Return the [x, y] coordinate for the center point of the cell that contains the specified text.  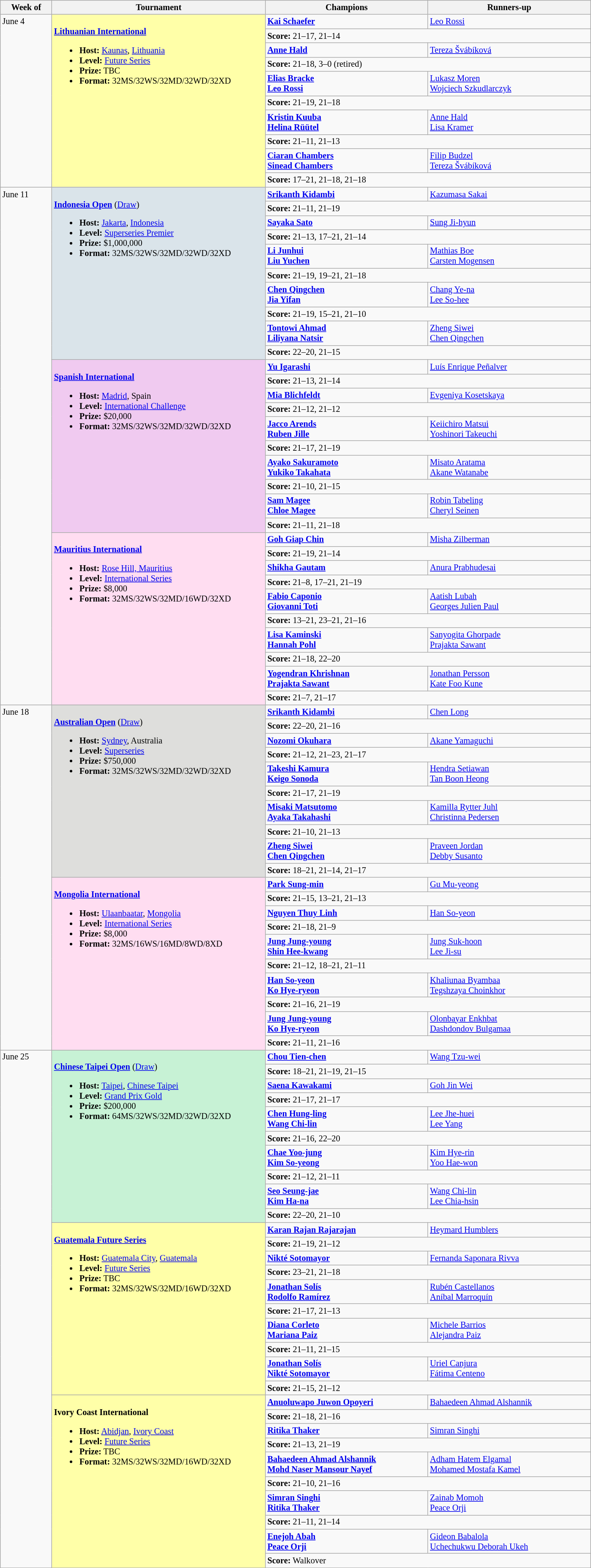
Saena Kawakami [347, 1086]
Nguyen Thuy Linh [347, 913]
Score: 21–10, 21–13 [428, 832]
Misato Aratama Akane Watanabe [509, 467]
Evgeniya Kosetskaya [509, 395]
Akane Yamaguchi [509, 740]
Takeshi Kamura Keigo Sonoda [347, 774]
Score: 21–10, 21–16 [428, 1484]
Nikté Sotomayor [347, 1258]
Elias Bracke Leo Rossi [347, 84]
Score: 21–7, 21–17 [428, 698]
Score: 21–11, 21–16 [428, 1043]
Chen Qingchen Jia Yifan [347, 294]
Hendra Setiawan Tan Boon Heong [509, 774]
Score: 21–15, 13–21, 21–13 [428, 898]
Uriel Canjura Fátima Centeno [509, 1369]
Lukasz Moren Wojciech Szkudlarczyk [509, 84]
Anne Hald Lisa Kramer [509, 122]
Sam Magee Chloe Magee [347, 506]
Karan Rajan Rajarajan [347, 1230]
Gideon Babalola Uchechukwu Deborah Ukeh [509, 1541]
Score: 21–19, 21–18 [428, 103]
Score: 21–13, 17–21, 21–14 [428, 237]
Ayako Sakuramoto Yukiko Takahata [347, 467]
Misha Zilberman [509, 539]
Olonbayar Enkhbat Dashdondov Bulgamaa [509, 1024]
Fabio Caponio Giovanni Toti [347, 601]
Score: 21–11, 21–15 [428, 1350]
Score: 21–16, 22–20 [428, 1138]
Bahaedeen Ahmad Alshannik Mohd Naser Mansour Nayef [347, 1464]
Wang Tzu-wei [509, 1057]
Score: 22–20, 21–16 [428, 726]
Chen Hung-ling Wang Chi-lin [347, 1119]
Score: 21–12, 21–11 [428, 1177]
Lithuanian InternationalHost: Kaunas, LithuaniaLevel: Future SeriesPrize: TBCFormat: 32MS/32WS/32MD/32WD/32XD [159, 101]
Score: 21–17, 21–17 [428, 1100]
Jung Suk-hoon Lee Ji-su [509, 946]
Kai Schaefer [347, 22]
Score: 22–20, 21–10 [428, 1215]
Score: 13–21, 23–21, 21–16 [428, 621]
Sung Ji-hyun [509, 223]
Score: 21–19, 19–21, 21–18 [428, 275]
Score: 21–12, 21–23, 21–17 [428, 754]
Tournament [159, 7]
Score: 21–18, 21–9 [428, 927]
Score: 21–18, 21–16 [428, 1416]
Score: 21–12, 21–12 [428, 409]
Score: 21–8, 17–21, 21–19 [428, 582]
Sanyogita Ghorpade Prajakta Sawant [509, 640]
Bahaedeen Ahmad Alshannik [509, 1402]
Gu Mu-yeong [509, 885]
Keiichiro Matsui Yoshinori Takeuchi [509, 429]
Spanish InternationalHost: Madrid, SpainLevel: International ChallengePrize: $20,000Format: 32MS/32WS/32MD/32WD/32XD [159, 446]
Jonathan Solís Nikté Sotomayor [347, 1369]
Robin Tabeling Cheryl Seinen [509, 506]
Filip Budzel Tereza Švábíková [509, 161]
Score: 23–21, 21–18 [428, 1272]
Score: 17–21, 21–18, 21–18 [428, 180]
Score: 21–13, 21–19 [428, 1445]
Mauritius InternationalHost: Rose Hill, MauritiusLevel: International SeriesPrize: $8,000Format: 32MS/32WS/32MD/16WD/32XD [159, 618]
Chen Long [509, 712]
Seo Seung-jae Kim Ha-na [347, 1196]
Jung Jung-young Ko Hye-ryeon [347, 1024]
Enejoh Abah Peace Orji [347, 1541]
Kristin Kuuba Helina Rüütel [347, 122]
June 4 [26, 101]
Chae Yoo-jung Kim So-yeong [347, 1157]
June 18 [26, 877]
Score: Walkover [428, 1560]
Diana Corleto Mariana Paiz [347, 1330]
Jung Jung-young Shin Hee-kwang [347, 946]
June 11 [26, 446]
Score: 21–18, 3–0 (retired) [428, 64]
Champions [347, 7]
Score: 21–19, 15–21, 21–10 [428, 314]
Wang Chi-lin Lee Chia-hsin [509, 1196]
Tereza Švábíková [509, 50]
Anne Hald [347, 50]
Score: 21–13, 21–14 [428, 381]
Score: 18–21, 21–14, 21–17 [428, 870]
Sayaka Sato [347, 223]
Shikha Gautam [347, 568]
Chinese Taipei Open (Draw)Host: Taipei, Chinese TaipeiLevel: Grand Prix GoldPrize: $200,000Format: 64MS/32WS/32MD/32WD/32XD [159, 1136]
Chang Ye-na Lee So-hee [509, 294]
Praveen Jordan Debby Susanto [509, 851]
Ciaran Chambers Sinead Chambers [347, 161]
Score: 21–11, 21–18 [428, 525]
Lee Jhe-huei Lee Yang [509, 1119]
Guatemala Future SeriesHost: Guatemala City, GuatemalaLevel: Future SeriesPrize: TBCFormat: 32MS/32WS/32MD/16WD/32XD [159, 1309]
Australian Open (Draw)Host: Sydney, AustraliaLevel: SuperseriesPrize: $750,000Format: 32MS/32WS/32MD/32WD/32XD [159, 791]
Tontowi Ahmad Liliyana Natsir [347, 333]
Yu Igarashi [347, 367]
Score: 21–18, 22–20 [428, 659]
Chou Tien-chen [347, 1057]
Goh Jin Wei [509, 1086]
Score: 21–11, 21–14 [428, 1522]
Score: 21–12, 18–21, 21–11 [428, 966]
Ivory Coast InternationalHost: Abidjan, Ivory CoastLevel: Future SeriesPrize: TBCFormat: 32MS/32WS/32MD/16WD/32XD [159, 1481]
Misaki Matsutomo Ayaka Takahashi [347, 812]
Goh Giap Chin [347, 539]
Simran Singhi [509, 1431]
Score: 21–10, 21–15 [428, 487]
Score: 21–19, 21–12 [428, 1244]
Li Junhui Liu Yuchen [347, 256]
Jonathan Persson Kate Foo Kune [509, 678]
June 25 [26, 1309]
Mathias Boe Carsten Mogensen [509, 256]
Yogendran Khrishnan Prajakta Sawant [347, 678]
Anuoluwapo Juwon Opoyeri [347, 1402]
Mongolia InternationalHost: Ulaanbaatar, MongoliaLevel: International SeriesPrize: $8,000Format: 32MS/16WS/16MD/8WD/8XD [159, 964]
Anura Prabhudesai [509, 568]
Han So-yeon Ko Hye-ryeon [347, 985]
Jacco Arends Ruben Jille [347, 429]
Han So-yeon [509, 913]
Indonesia Open (Draw)Host: Jakarta, IndonesiaLevel: Superseries PremierPrize: $1,000,000Format: 32MS/32WS/32MD/32WD/32XD [159, 274]
Score: 21–15, 21–12 [428, 1388]
Score: 21–17, 21–14 [428, 36]
Ritika Thaker [347, 1431]
Score: 18–21, 21–19, 21–15 [428, 1071]
Adham Hatem Elgamal Mohamed Mostafa Kamel [509, 1464]
Score: 21–11, 21–19 [428, 208]
Heymard Humblers [509, 1230]
Kamilla Rytter Juhl Christinna Pedersen [509, 812]
Michele Barrios Alejandra Paiz [509, 1330]
Score: 22–20, 21–15 [428, 352]
Nozomi Okuhara [347, 740]
Simran Singhi Ritika Thaker [347, 1503]
Lisa Kaminski Hannah Pohl [347, 640]
Week of [26, 7]
Jonathan Solís Rodolfo Ramírez [347, 1292]
Runners-up [509, 7]
Zainab Momoh Peace Orji [509, 1503]
Khaliunaa Byambaa Tegshzaya Choinkhor [509, 985]
Leo Rossi [509, 22]
Fernanda Saponara Rivva [509, 1258]
Score: 21–19, 21–14 [428, 553]
Score: 21–11, 21–13 [428, 142]
Kazumasa Sakai [509, 194]
Rubén Castellanos Aníbal Marroquín [509, 1292]
Score: 21–17, 21–13 [428, 1311]
Aatish Lubah Georges Julien Paul [509, 601]
Score: 21–16, 21–19 [428, 1004]
Mia Blichfeldt [347, 395]
Park Sung-min [347, 885]
Luís Enrique Peñalver [509, 367]
Kim Hye-rin Yoo Hae-won [509, 1157]
